Search for the cell housing the specified text and yield its (X, Y) center coordinate. 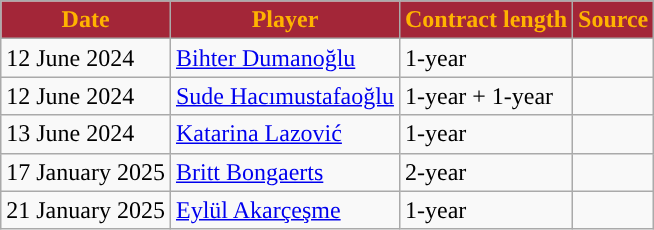
Source (614, 20)
Eylül Akarçeşme (284, 210)
1-year + 1-year (486, 96)
Contract length (486, 20)
17 January 2025 (86, 172)
Player (284, 20)
Katarina Lazović (284, 134)
Sude Hacımustafaoğlu (284, 96)
21 January 2025 (86, 210)
Bihter Dumanoğlu (284, 58)
Date (86, 20)
2-year (486, 172)
Britt Bongaerts (284, 172)
13 June 2024 (86, 134)
